Return the [X, Y] coordinate for the center point of the cell that contains the specified text.  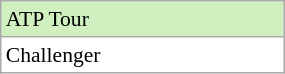
ATP Tour [142, 19]
Challenger [142, 55]
